Output the (X, Y) coordinate of the center of the cell containing the given text.  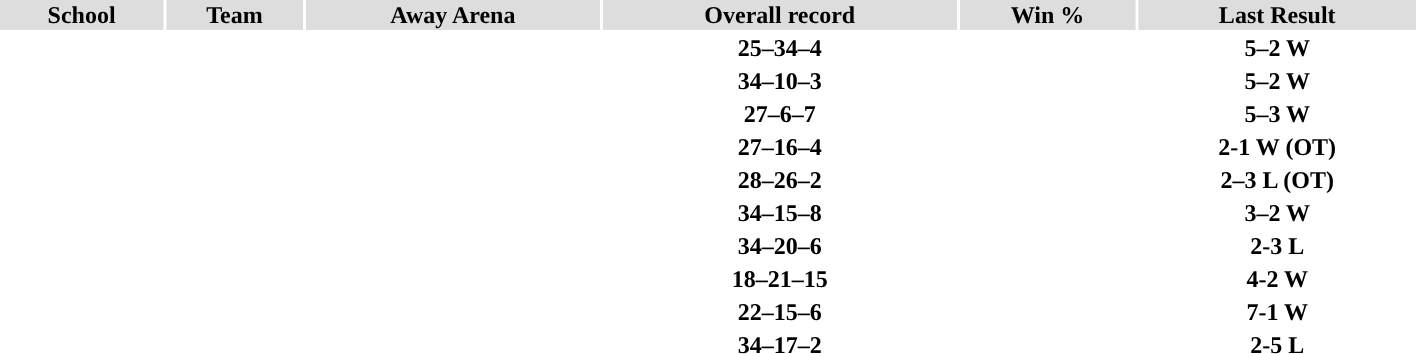
27–16–4 (780, 147)
2–3 L (OT) (1277, 180)
Win % (1047, 15)
Overall record (780, 15)
34–15–8 (780, 213)
Last Result (1277, 15)
4-2 W (1277, 279)
18–21–15 (780, 279)
34–10–3 (780, 81)
5–3 W (1277, 114)
25–34–4 (780, 48)
Away Arena (453, 15)
3–2 W (1277, 213)
28–26–2 (780, 180)
School (82, 15)
7-1 W (1277, 312)
34–20–6 (780, 246)
2-3 L (1277, 246)
27–6–7 (780, 114)
2-1 W (OT) (1277, 147)
Team (234, 15)
22–15–6 (780, 312)
